For the text-containing cell, return its midpoint in (X, Y) coordinate format. 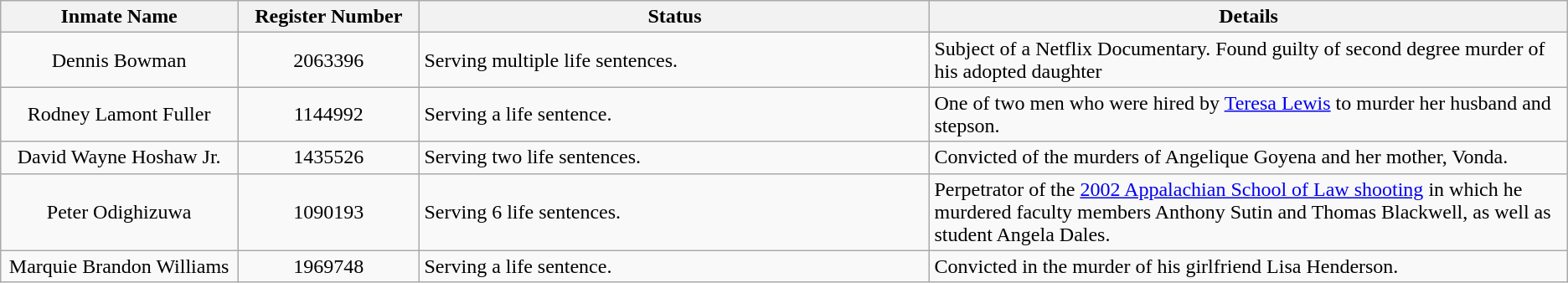
Marquie Brandon Williams (119, 266)
David Wayne Hoshaw Jr. (119, 157)
Convicted of the murders of Angelique Goyena and her mother, Vonda. (1248, 157)
Serving multiple life sentences. (675, 60)
Serving 6 life sentences. (675, 212)
1090193 (328, 212)
Rodney Lamont Fuller (119, 114)
1144992 (328, 114)
Inmate Name (119, 17)
Status (675, 17)
Serving two life sentences. (675, 157)
1969748 (328, 266)
One of two men who were hired by Teresa Lewis to murder her husband and stepson. (1248, 114)
Subject of a Netflix Documentary. Found guilty of second degree murder of his adopted daughter (1248, 60)
1435526 (328, 157)
2063396 (328, 60)
Dennis Bowman (119, 60)
Register Number (328, 17)
Peter Odighizuwa (119, 212)
Convicted in the murder of his girlfriend Lisa Henderson. (1248, 266)
Details (1248, 17)
